Determine the [X, Y] coordinate at the center of the cell enclosing the given text.  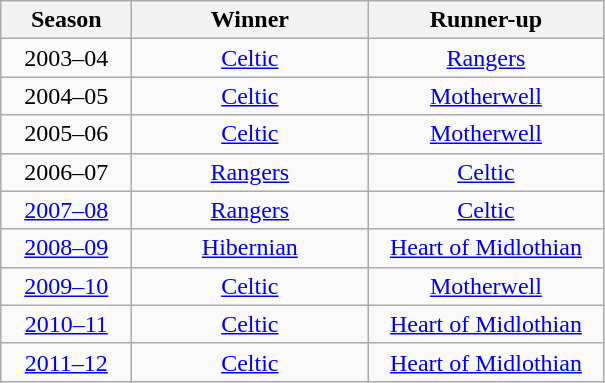
2005–06 [66, 134]
Runner-up [486, 20]
Hibernian [250, 248]
Winner [250, 20]
2010–11 [66, 324]
2006–07 [66, 172]
2003–04 [66, 58]
2009–10 [66, 286]
2008–09 [66, 248]
2004–05 [66, 96]
2011–12 [66, 362]
Season [66, 20]
2007–08 [66, 210]
